Search for the cell housing the specified text and yield its (x, y) center coordinate. 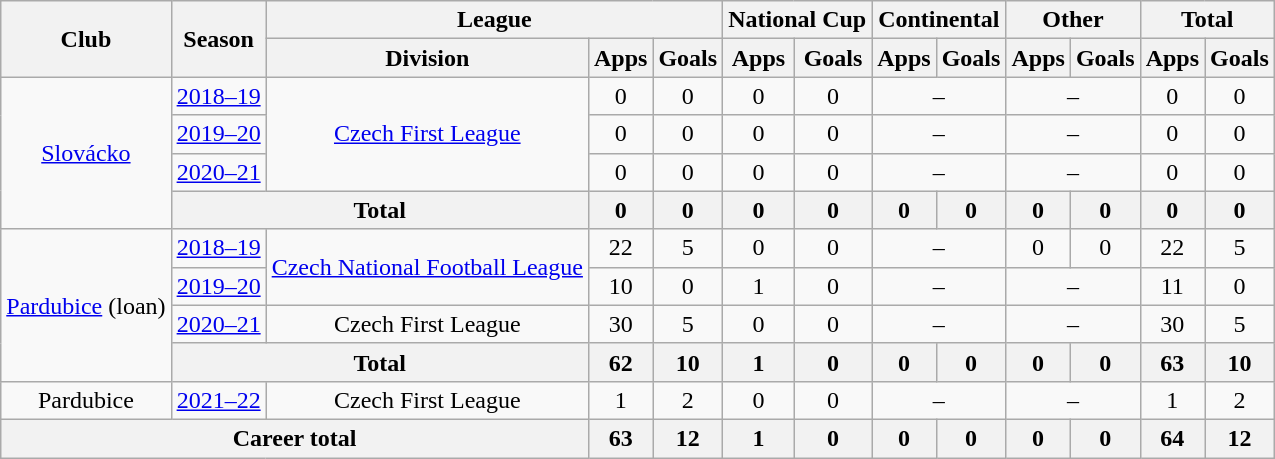
Division (427, 58)
Slovácko (86, 153)
League (494, 20)
Season (218, 39)
Czech National Football League (427, 267)
National Cup (798, 20)
Career total (295, 438)
64 (1172, 438)
62 (620, 362)
Continental (939, 20)
Club (86, 39)
2021–22 (218, 400)
Pardubice (86, 400)
Other (1073, 20)
11 (1172, 286)
Pardubice (loan) (86, 305)
